Determine the (X, Y) coordinate at the center of the cell enclosing the given text.  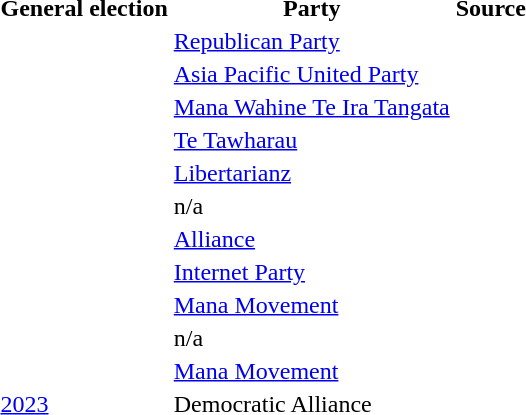
Mana Wahine Te Ira Tangata (312, 107)
Asia Pacific United Party (312, 74)
Internet Party (312, 272)
Alliance (312, 239)
Republican Party (312, 41)
Libertarianz (312, 173)
Te Tawharau (312, 140)
